Return (X, Y) of the center of cell containing provided text 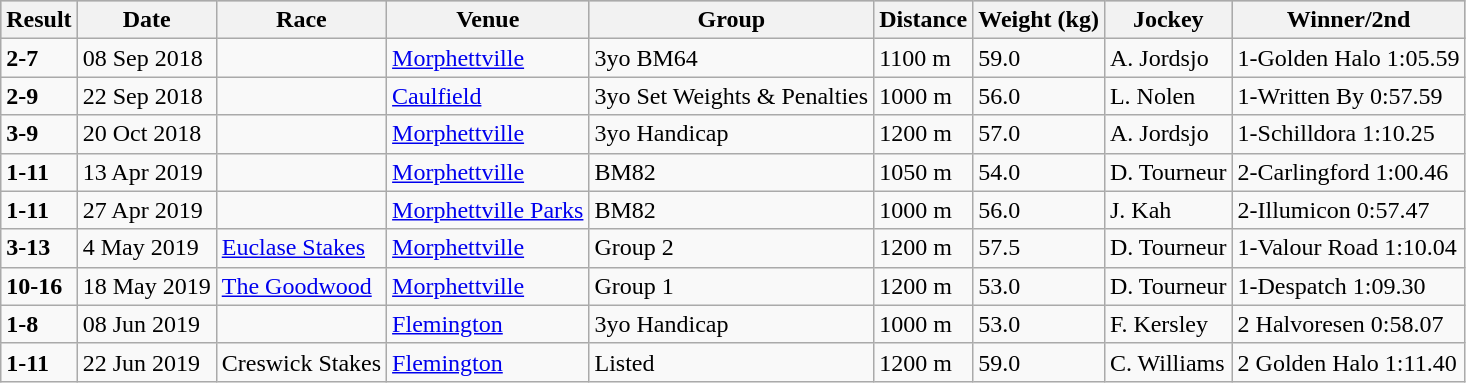
22 Sep 2018 (146, 96)
3yo BM64 (732, 58)
1-8 (39, 324)
3-9 (39, 134)
2-Carlingford 1:00.46 (1348, 172)
54.0 (1039, 172)
Listed (732, 362)
4 May 2019 (146, 248)
J. Kah (1168, 210)
F. Kersley (1168, 324)
Venue (488, 20)
1-Written By 0:57.59 (1348, 96)
Group 1 (732, 286)
Date (146, 20)
2 Golden Halo 1:11.40 (1348, 362)
Race (301, 20)
27 Apr 2019 (146, 210)
Euclase Stakes (301, 248)
Group (732, 20)
2-7 (39, 58)
08 Jun 2019 (146, 324)
22 Jun 2019 (146, 362)
20 Oct 2018 (146, 134)
The Goodwood (301, 286)
Creswick Stakes (301, 362)
1100 m (924, 58)
13 Apr 2019 (146, 172)
3-13 (39, 248)
1-Valour Road 1:10.04 (1348, 248)
C. Williams (1168, 362)
Group 2 (732, 248)
1-Despatch 1:09.30 (1348, 286)
1-Golden Halo 1:05.59 (1348, 58)
L. Nolen (1168, 96)
57.5 (1039, 248)
Weight (kg) (1039, 20)
3yo Set Weights & Penalties (732, 96)
18 May 2019 (146, 286)
1-Schilldora 1:10.25 (1348, 134)
Caulfield (488, 96)
10-16 (39, 286)
Jockey (1168, 20)
2-Illumicon 0:57.47 (1348, 210)
57.0 (1039, 134)
1050 m (924, 172)
Result (39, 20)
08 Sep 2018 (146, 58)
2 Halvoresen 0:58.07 (1348, 324)
Morphettville Parks (488, 210)
2-9 (39, 96)
Distance (924, 20)
Winner/2nd (1348, 20)
